Scan for the cell matching the given text and deliver its (X, Y) coordinate at center. 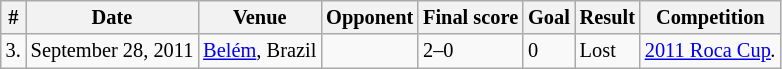
Belém, Brazil (260, 51)
Date (112, 17)
3. (14, 51)
Venue (260, 17)
Final score (470, 17)
September 28, 2011 (112, 51)
Opponent (370, 17)
Goal (549, 17)
2011 Roca Cup. (710, 51)
Competition (710, 17)
# (14, 17)
Result (608, 17)
2–0 (470, 51)
0 (549, 51)
Lost (608, 51)
